Capture the cell that displays the provided text and extract its [X, Y] central coordinate. 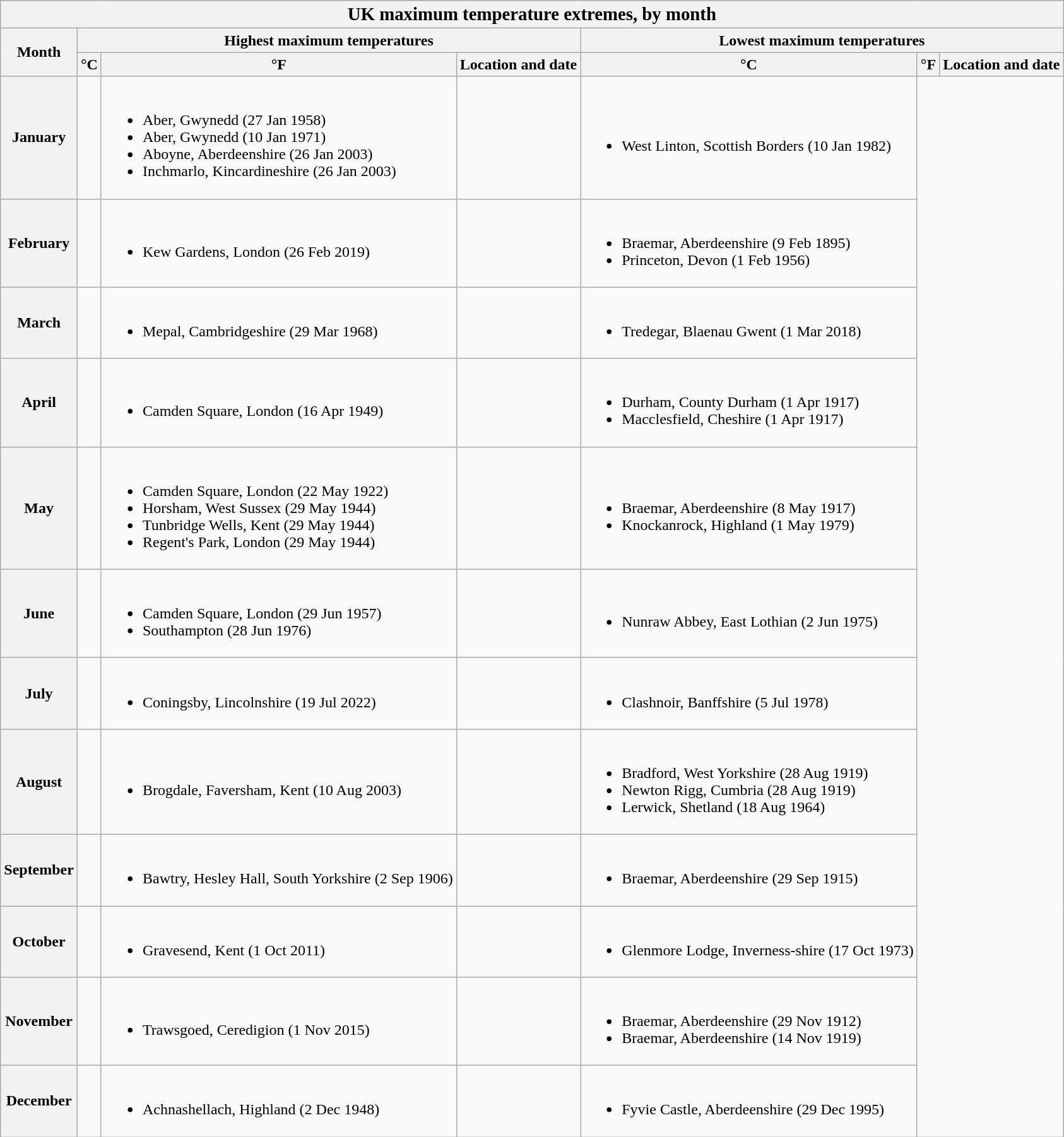
Kew Gardens, London (26 Feb 2019) [279, 243]
Nunraw Abbey, East Lothian (2 Jun 1975) [749, 613]
Braemar, Aberdeenshire (29 Sep 1915) [749, 869]
November [39, 1022]
May [39, 508]
August [39, 781]
Braemar, Aberdeenshire (9 Feb 1895)Princeton, Devon (1 Feb 1956) [749, 243]
September [39, 869]
Glenmore Lodge, Inverness-shire (17 Oct 1973) [749, 941]
Highest maximum temperatures [328, 40]
Trawsgoed, Ceredigion (1 Nov 2015) [279, 1022]
Mepal, Cambridgeshire (29 Mar 1968) [279, 323]
Month [39, 52]
Lowest maximum temperatures [822, 40]
February [39, 243]
Durham, County Durham (1 Apr 1917)Macclesfield, Cheshire (1 Apr 1917) [749, 403]
Clashnoir, Banffshire (5 Jul 1978) [749, 693]
Tredegar, Blaenau Gwent (1 Mar 2018) [749, 323]
Camden Square, London (16 Apr 1949) [279, 403]
Camden Square, London (22 May 1922)Horsham, West Sussex (29 May 1944)Tunbridge Wells, Kent (29 May 1944)Regent's Park, London (29 May 1944) [279, 508]
Coningsby, Lincolnshire (19 Jul 2022) [279, 693]
Brogdale, Faversham, Kent (10 Aug 2003) [279, 781]
UK maximum temperature extremes, by month [532, 15]
October [39, 941]
Camden Square, London (29 Jun 1957)Southampton (28 Jun 1976) [279, 613]
West Linton, Scottish Borders (10 Jan 1982) [749, 138]
January [39, 138]
December [39, 1102]
Fyvie Castle, Aberdeenshire (29 Dec 1995) [749, 1102]
June [39, 613]
Braemar, Aberdeenshire (8 May 1917)Knockanrock, Highland (1 May 1979) [749, 508]
Bawtry, Hesley Hall, South Yorkshire (2 Sep 1906) [279, 869]
Achnashellach, Highland (2 Dec 1948) [279, 1102]
July [39, 693]
Braemar, Aberdeenshire (29 Nov 1912)Braemar, Aberdeenshire (14 Nov 1919) [749, 1022]
Aber, Gwynedd (27 Jan 1958)Aber, Gwynedd (10 Jan 1971)Aboyne, Aberdeenshire (26 Jan 2003)Inchmarlo, Kincardineshire (26 Jan 2003) [279, 138]
April [39, 403]
March [39, 323]
Gravesend, Kent (1 Oct 2011) [279, 941]
Bradford, West Yorkshire (28 Aug 1919)Newton Rigg, Cumbria (28 Aug 1919)Lerwick, Shetland (18 Aug 1964) [749, 781]
